Find where the given text appears and provide that cell's center as [x, y] coordinate. 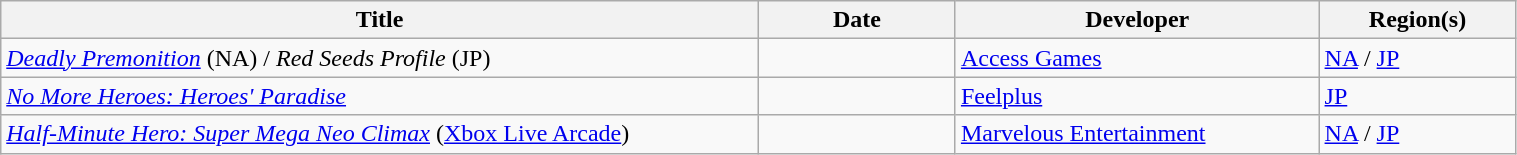
Half-Minute Hero: Super Mega Neo Climax (Xbox Live Arcade) [380, 134]
Date [856, 20]
Deadly Premonition (NA) / Red Seeds Profile (JP) [380, 58]
Title [380, 20]
Feelplus [1137, 96]
Region(s) [1418, 20]
No More Heroes: Heroes' Paradise [380, 96]
Marvelous Entertainment [1137, 134]
Developer [1137, 20]
JP [1418, 96]
Access Games [1137, 58]
